Capture the cell that displays the provided text and extract its [X, Y] central coordinate. 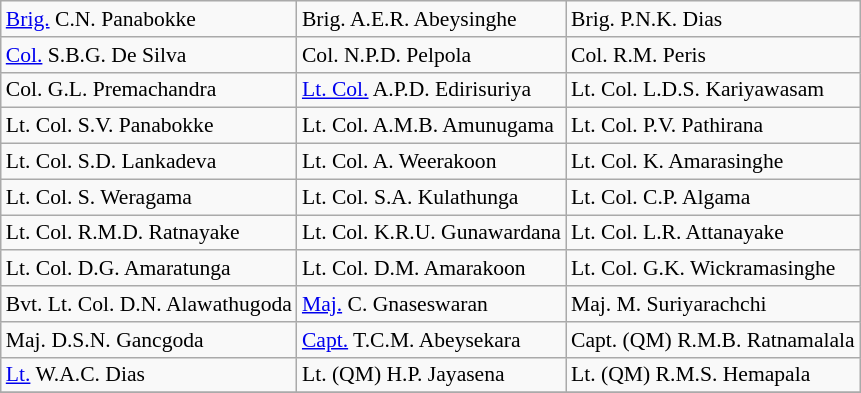
Lt. Col. S.D. Lankadeva [149, 162]
Lt. Col. A.P.D. Edirisuriya [432, 90]
Lt. Col. L.D.S. Kariyawasam [713, 90]
Capt. (QM) R.M.B. Ratnamalala [713, 340]
Lt. Col. D.M. Amarakoon [432, 269]
Lt. Col. K. Amarasinghe [713, 162]
Lt. (QM) R.M.S. Hemapala [713, 375]
Capt. T.C.M. Abeysekara [432, 340]
Lt. Col. P.V. Pathirana [713, 126]
Maj. D.S.N. Gancgoda [149, 340]
Col. S.B.G. De Silva [149, 55]
Maj. C. Gnaseswaran [432, 304]
Lt. Col. S. Weragama [149, 197]
Bvt. Lt. Col. D.N. Alawathugoda [149, 304]
Lt. (QM) H.P. Jayasena [432, 375]
Brig. A.E.R. Abeysinghe [432, 19]
Lt. Col. S.A. Kulathunga [432, 197]
Lt. Col. K.R.U. Gunawardana [432, 233]
Maj. M. Suriyarachchi [713, 304]
Lt. Col. L.R. Attanayake [713, 233]
Col. G.L. Premachandra [149, 90]
Lt. Col. A. Weerakoon [432, 162]
Lt. Col. G.K. Wickramasinghe [713, 269]
Lt. Col. D.G. Amaratunga [149, 269]
Lt. Col. A.M.B. Amunugama [432, 126]
Col. N.P.D. Pelpola [432, 55]
Brig. C.N. Panabokke [149, 19]
Lt. Col. S.V. Panabokke [149, 126]
Col. R.M. Peris [713, 55]
Lt. W.A.C. Dias [149, 375]
Lt. Col. R.M.D. Ratnayake [149, 233]
Lt. Col. C.P. Algama [713, 197]
Brig. P.N.K. Dias [713, 19]
